Determine the (X, Y) coordinate at the center of the cell enclosing the given text.  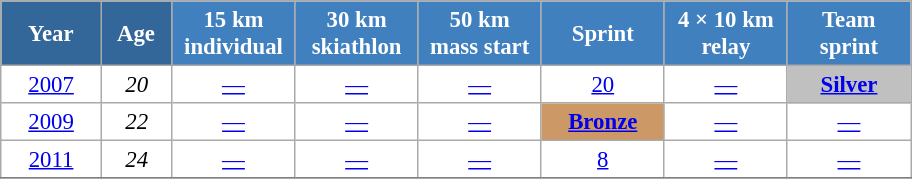
2011 (52, 160)
Bronze (602, 122)
8 (602, 160)
4 × 10 km relay (726, 34)
Age (136, 34)
2009 (52, 122)
15 km individual (234, 34)
30 km skiathlon (356, 34)
24 (136, 160)
Silver (848, 85)
22 (136, 122)
Team sprint (848, 34)
Year (52, 34)
2007 (52, 85)
Sprint (602, 34)
50 km mass start (480, 34)
